Pinpoint the cell where the given text exists, returning its [x, y] midpoint coordinate. 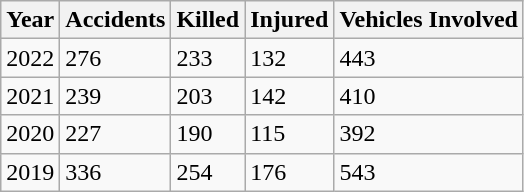
233 [208, 58]
176 [290, 172]
2022 [30, 58]
Killed [208, 20]
132 [290, 58]
254 [208, 172]
Vehicles Involved [429, 20]
227 [116, 134]
443 [429, 58]
203 [208, 96]
115 [290, 134]
142 [290, 96]
Accidents [116, 20]
543 [429, 172]
2021 [30, 96]
2020 [30, 134]
336 [116, 172]
Injured [290, 20]
Year [30, 20]
2019 [30, 172]
410 [429, 96]
392 [429, 134]
239 [116, 96]
190 [208, 134]
276 [116, 58]
